Search for the cell housing the specified text and yield its [X, Y] center coordinate. 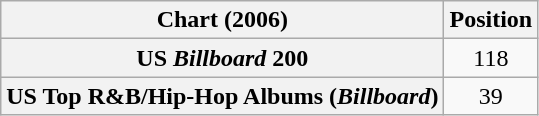
Chart (2006) [222, 20]
US Billboard 200 [222, 58]
Position [491, 20]
US Top R&B/Hip-Hop Albums (Billboard) [222, 96]
118 [491, 58]
39 [491, 96]
